Search for the cell housing the specified text and yield its (x, y) center coordinate. 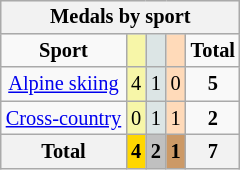
Sport (64, 51)
5 (213, 84)
Cross-country (64, 118)
Medals by sport (120, 17)
Alpine skiing (64, 84)
7 (213, 152)
